Locate the cell with the specified text and output its (x, y) center coordinate. 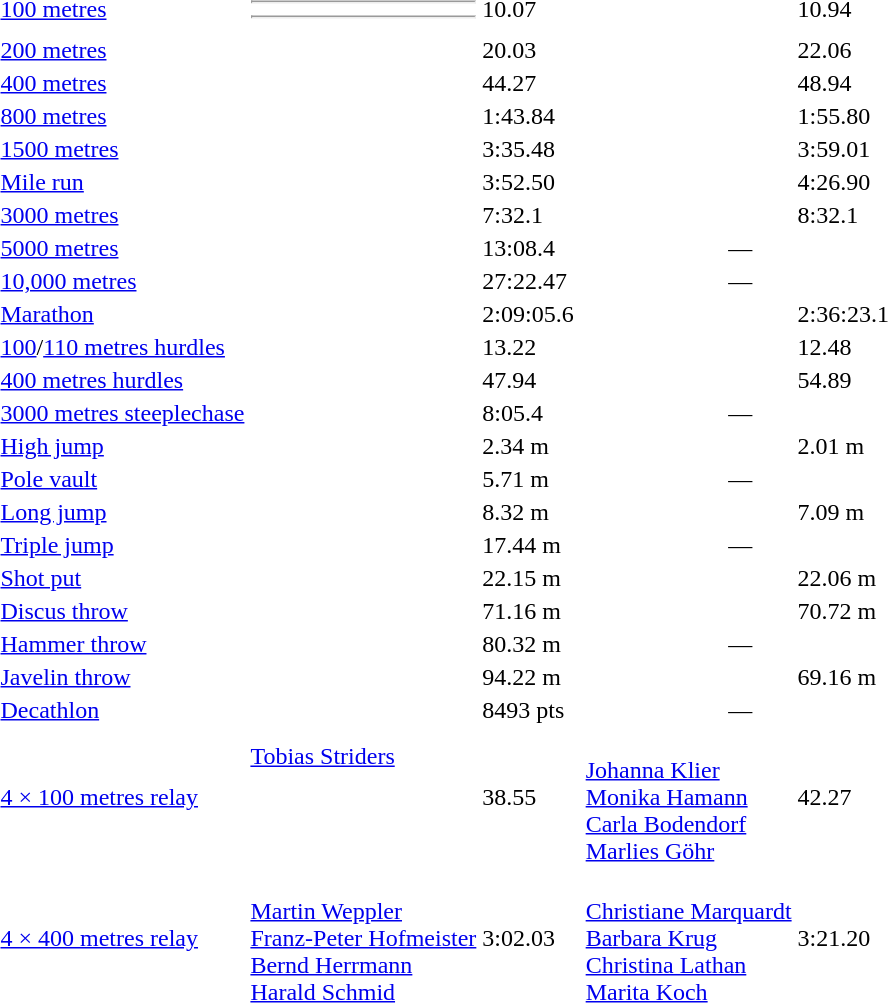
8:05.4 (528, 413)
17.44 m (528, 545)
5.71 m (528, 479)
2:09:05.6 (528, 314)
27:22.47 (528, 281)
8.32 m (528, 512)
71.16 m (528, 611)
1:43.84 (528, 116)
22.15 m (528, 578)
38.55 (528, 797)
20.03 (528, 50)
44.27 (528, 83)
8493 pts (528, 710)
2.34 m (528, 446)
94.22 m (528, 677)
13.22 (528, 347)
13:08.4 (528, 248)
47.94 (528, 380)
7:32.1 (528, 215)
3:52.50 (528, 182)
Johanna KlierMonika HamannCarla BodendorfMarlies Göhr (688, 797)
3:35.48 (528, 149)
80.32 m (528, 644)
Tobias Striders (364, 797)
